Identify which cell holds the provided text, then report its [x, y] central coordinate. 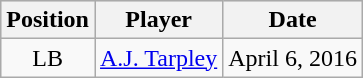
LB [48, 58]
Player [158, 20]
A.J. Tarpley [158, 58]
Position [48, 20]
April 6, 2016 [293, 58]
Date [293, 20]
